Output the [X, Y] coordinate of the center of the cell containing the given text.  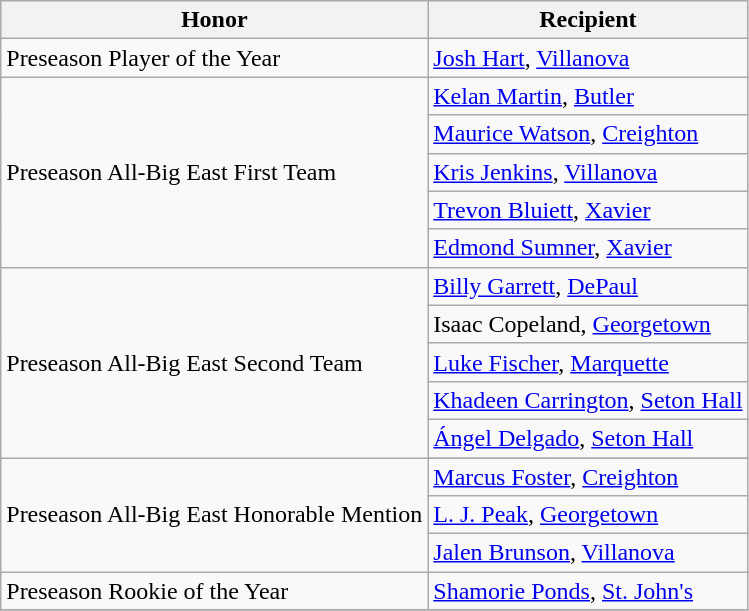
Luke Fischer, Marquette [588, 362]
Preseason All-Big East Honorable Mention [214, 515]
Preseason All-Big East First Team [214, 172]
Preseason Rookie of the Year [214, 591]
Ángel Delgado, Seton Hall [588, 438]
Shamorie Ponds, St. John's [588, 591]
Recipient [588, 20]
Marcus Foster, Creighton [588, 477]
Maurice Watson, Creighton [588, 134]
Billy Garrett, DePaul [588, 286]
Edmond Sumner, Xavier [588, 248]
Isaac Copeland, Georgetown [588, 324]
L. J. Peak, Georgetown [588, 515]
Khadeen Carrington, Seton Hall [588, 400]
Josh Hart, Villanova [588, 58]
Kelan Martin, Butler [588, 96]
Kris Jenkins, Villanova [588, 172]
Preseason Player of the Year [214, 58]
Jalen Brunson, Villanova [588, 553]
Honor [214, 20]
Preseason All-Big East Second Team [214, 362]
Trevon Bluiett, Xavier [588, 210]
